Capture the cell that displays the provided text and extract its (X, Y) central coordinate. 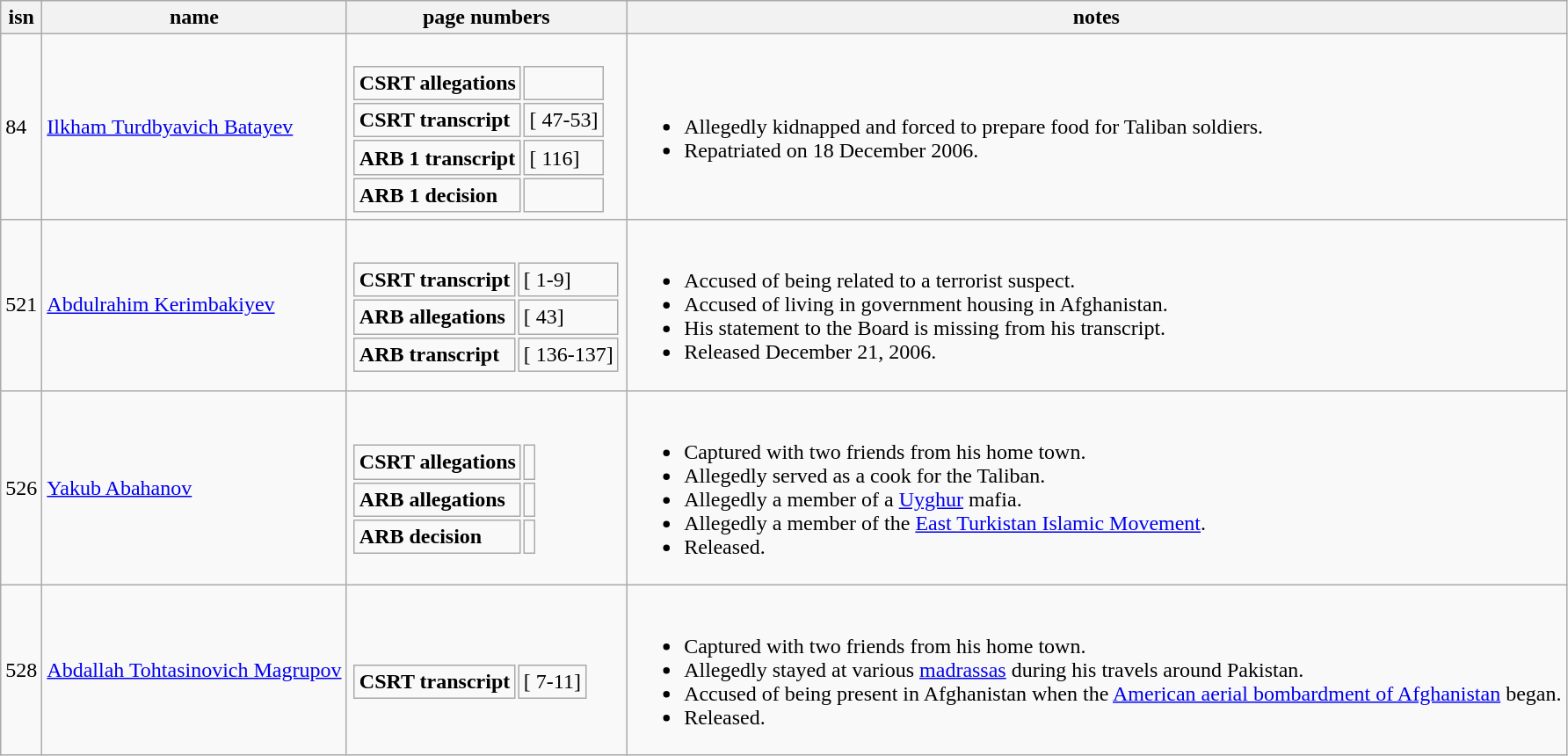
526 (21, 487)
521 (21, 305)
CSRT transcript [ 1-9] ARB allegations [ 43] ARB transcript [ 136-137] (487, 305)
CSRT transcript [ 7-11] (487, 670)
ARB 1 transcript (438, 157)
[ 43] (570, 317)
[ 1-9] (570, 280)
CSRT allegations CSRT transcript [ 47-53] ARB 1 transcript [ 116] ARB 1 decision (487, 127)
name (194, 18)
notes (1097, 18)
ARB transcript (435, 354)
CSRT allegations ARB allegations ARB decision (487, 487)
Abdallah Tohtasinovich Magrupov (194, 670)
Abdulrahim Kerimbakiyev (194, 305)
ARB 1 decision (438, 195)
isn (21, 18)
[ 7-11] (553, 682)
[ 116] (564, 157)
ARB decision (438, 537)
[ 47-53] (564, 120)
Ilkham Turdbyavich Batayev (194, 127)
528 (21, 670)
Yakub Abahanov (194, 487)
84 (21, 127)
page numbers (487, 18)
Allegedly kidnapped and forced to prepare food for Taliban soldiers.Repatriated on 18 December 2006. (1097, 127)
[ 136-137] (570, 354)
